Return [X, Y] of the center of cell containing provided text 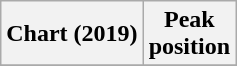
Chart (2019) [72, 34]
Peakposition [189, 34]
